Extract the [X, Y] coordinate from the center of the cell holding the provided text.  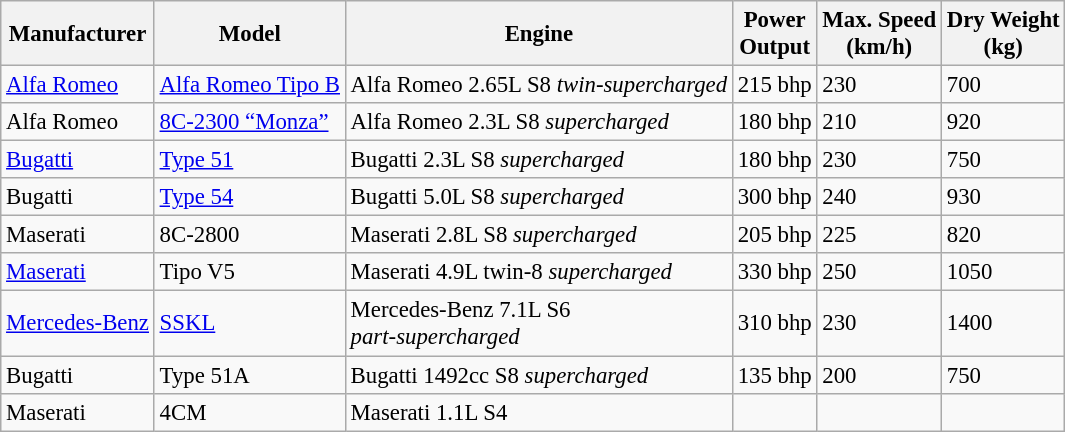
Alfa Romeo 2.3L S8 supercharged [538, 122]
215 bhp [774, 85]
1050 [1004, 273]
4CM [250, 412]
330 bhp [774, 273]
Engine [538, 34]
1400 [1004, 324]
210 [879, 122]
Alfa Romeo 2.65L S8 twin-supercharged [538, 85]
Type 51A [250, 375]
Bugatti 5.0L S8 supercharged [538, 197]
Type 51 [250, 160]
Mercedes-Benz 7.1L S6part-supercharged [538, 324]
Tipo V5 [250, 273]
8C-2800 [250, 235]
240 [879, 197]
300 bhp [774, 197]
SSKL [250, 324]
200 [879, 375]
Bugatti 1492cc S8 supercharged [538, 375]
250 [879, 273]
Manufacturer [78, 34]
Maserati 1.1L S4 [538, 412]
Maserati 4.9L twin-8 supercharged [538, 273]
225 [879, 235]
930 [1004, 197]
Bugatti 2.3L S8 supercharged [538, 160]
Mercedes-Benz [78, 324]
Maserati 2.8L S8 supercharged [538, 235]
Type 54 [250, 197]
700 [1004, 85]
205 bhp [774, 235]
Model [250, 34]
920 [1004, 122]
PowerOutput [774, 34]
820 [1004, 235]
310 bhp [774, 324]
135 bhp [774, 375]
Alfa Romeo Tipo B [250, 85]
Max. Speed (km/h) [879, 34]
Dry Weight (kg) [1004, 34]
8C-2300 “Monza” [250, 122]
